Identify which cell holds the provided text, then report its [x, y] central coordinate. 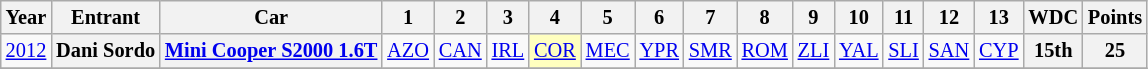
Car [271, 17]
Entrant [106, 17]
Mini Cooper S2000 1.6T [271, 51]
6 [660, 17]
SMR [710, 51]
Year [26, 17]
8 [765, 17]
AZO [408, 51]
CYP [998, 51]
IRL [508, 51]
4 [555, 17]
YPR [660, 51]
MEC [608, 51]
12 [949, 17]
YAL [858, 51]
9 [814, 17]
Points [1115, 17]
Dani Sordo [106, 51]
7 [710, 17]
2 [460, 17]
WDC [1053, 17]
25 [1115, 51]
11 [903, 17]
1 [408, 17]
CAN [460, 51]
15th [1053, 51]
13 [998, 17]
ROM [765, 51]
SAN [949, 51]
2012 [26, 51]
COR [555, 51]
10 [858, 17]
3 [508, 17]
ZLI [814, 51]
5 [608, 17]
SLI [903, 51]
